Extract the [X, Y] coordinate from the center of the cell holding the provided text.  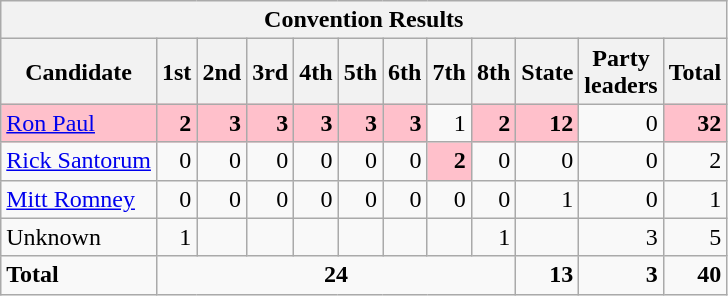
7th [449, 72]
Convention Results [364, 20]
4th [316, 72]
5 [695, 237]
Mitt Romney [79, 199]
1st [176, 72]
2nd [222, 72]
Candidate [79, 72]
24 [336, 275]
Rick Santorum [79, 161]
32 [695, 123]
Partyleaders [621, 72]
6th [405, 72]
3rd [270, 72]
13 [548, 275]
40 [695, 275]
12 [548, 123]
5th [360, 72]
State [548, 72]
8th [493, 72]
Ron Paul [79, 123]
Unknown [79, 237]
